Search for the cell housing the specified text and yield its (x, y) center coordinate. 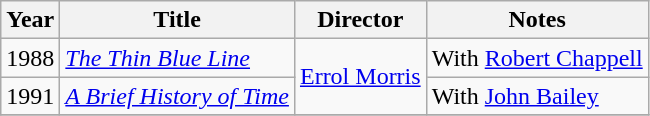
With Robert Chappell (537, 58)
Title (178, 20)
A Brief History of Time (178, 96)
Notes (537, 20)
The Thin Blue Line (178, 58)
1991 (30, 96)
With John Bailey (537, 96)
Director (360, 20)
Year (30, 20)
1988 (30, 58)
Errol Morris (360, 77)
